Scan for the cell matching the given text and deliver its (x, y) coordinate at center. 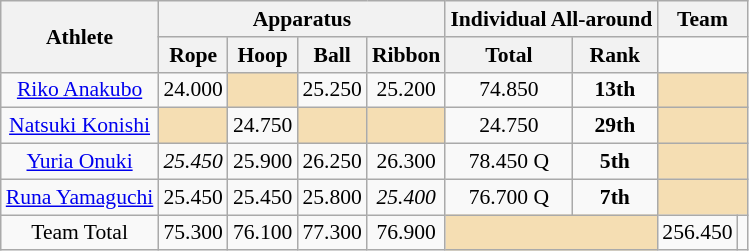
74.850 (508, 90)
Rank (614, 55)
Yuria Onuki (80, 162)
Team Total (80, 233)
25.900 (262, 162)
7th (614, 197)
75.300 (192, 233)
Individual All-around (551, 19)
25.400 (406, 197)
77.300 (332, 233)
13th (614, 90)
29th (614, 126)
76.900 (406, 233)
76.700 Q (508, 197)
Hoop (262, 55)
25.250 (332, 90)
76.100 (262, 233)
Athlete (80, 36)
26.300 (406, 162)
256.450 (697, 233)
Ribbon (406, 55)
Ball (332, 55)
78.450 Q (508, 162)
26.250 (332, 162)
25.800 (332, 197)
Total (508, 55)
Team (702, 19)
Rope (192, 55)
Apparatus (302, 19)
25.200 (406, 90)
24.000 (192, 90)
5th (614, 162)
Riko Anakubo (80, 90)
Runa Yamaguchi (80, 197)
Natsuki Konishi (80, 126)
